Find where the given text appears and provide that cell's center as [x, y] coordinate. 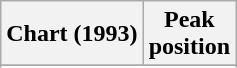
Peakposition [189, 34]
Chart (1993) [72, 34]
